Detect which cell encompasses the target text, then output its (x, y) center coordinate. 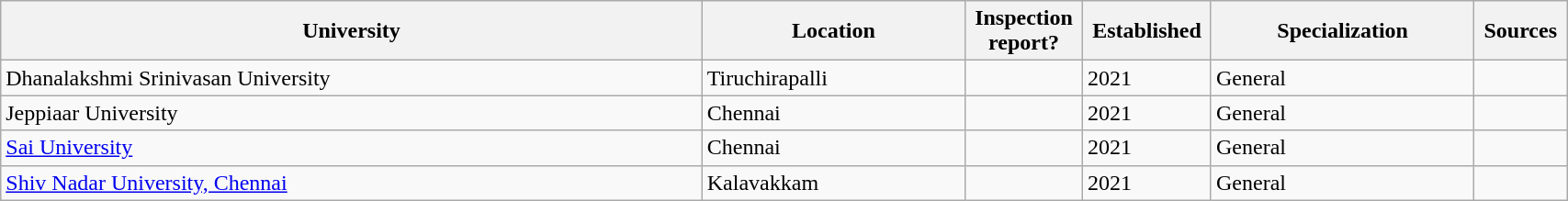
Location (833, 31)
Tiruchirapalli (833, 78)
Shiv Nadar University, Chennai (352, 183)
Inspection report? (1024, 31)
Established (1147, 31)
Kalavakkam (833, 183)
Dhanalakshmi Srinivasan University (352, 78)
Specialization (1342, 31)
Jeppiaar University (352, 113)
Sai University (352, 148)
University (352, 31)
Sources (1521, 31)
